From the cell containing the given text, extract its center point as [X, Y] coordinate. 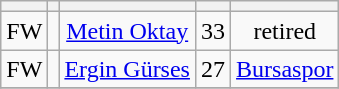
27 [212, 69]
Bursaspor [285, 69]
retired [285, 31]
Ergin Gürses [128, 69]
Metin Oktay [128, 31]
33 [212, 31]
